From the cell containing the given text, extract its center point as [x, y] coordinate. 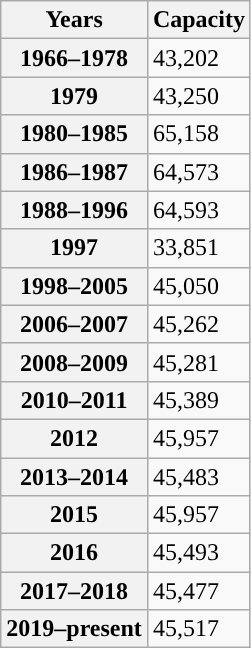
2017–2018 [74, 591]
2013–2014 [74, 477]
64,593 [198, 210]
2008–2009 [74, 362]
2016 [74, 553]
45,281 [198, 362]
65,158 [198, 134]
1966–1978 [74, 58]
45,262 [198, 324]
64,573 [198, 172]
Capacity [198, 20]
2019–present [74, 629]
2012 [74, 438]
1998–2005 [74, 286]
45,483 [198, 477]
1997 [74, 248]
2006–2007 [74, 324]
43,202 [198, 58]
45,493 [198, 553]
2010–2011 [74, 400]
45,050 [198, 286]
33,851 [198, 248]
2015 [74, 515]
1979 [74, 96]
1986–1987 [74, 172]
Years [74, 20]
43,250 [198, 96]
1988–1996 [74, 210]
45,517 [198, 629]
45,389 [198, 400]
1980–1985 [74, 134]
45,477 [198, 591]
